Extract the (X, Y) coordinate from the center of the cell holding the provided text.  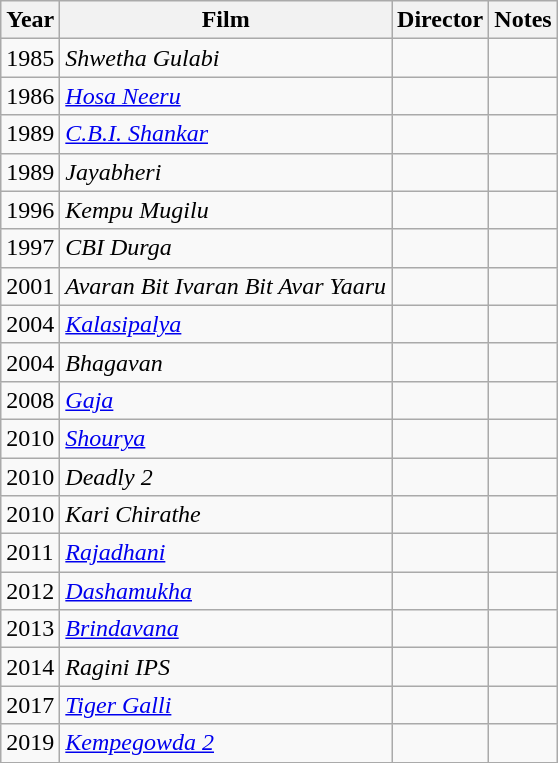
2001 (30, 286)
C.B.I. Shankar (226, 134)
Gaja (226, 400)
2014 (30, 667)
Kempegowda 2 (226, 743)
Rajadhani (226, 553)
2017 (30, 705)
2019 (30, 743)
1986 (30, 96)
1997 (30, 248)
2013 (30, 629)
Director (440, 20)
Film (226, 20)
CBI Durga (226, 248)
2008 (30, 400)
1996 (30, 210)
Kempu Mugilu (226, 210)
Deadly 2 (226, 477)
Hosa Neeru (226, 96)
Year (30, 20)
Brindavana (226, 629)
Tiger Galli (226, 705)
Avaran Bit Ivaran Bit Avar Yaaru (226, 286)
Shwetha Gulabi (226, 58)
2012 (30, 591)
Shourya (226, 438)
Ragini IPS (226, 667)
Kari Chirathe (226, 515)
Kalasipalya (226, 324)
2011 (30, 553)
Dashamukha (226, 591)
1985 (30, 58)
Jayabheri (226, 172)
Notes (523, 20)
Bhagavan (226, 362)
